Detect which cell encompasses the target text, then output its [X, Y] center coordinate. 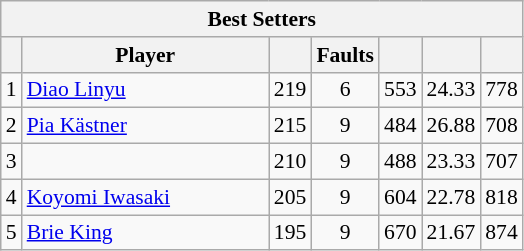
4 [12, 197]
Koyomi Iwasaki [146, 197]
Diao Linyu [146, 90]
22.78 [452, 197]
1 [12, 90]
670 [400, 233]
3 [12, 162]
24.33 [452, 90]
Best Setters [262, 19]
708 [502, 126]
Pia Kästner [146, 126]
210 [290, 162]
21.67 [452, 233]
205 [290, 197]
26.88 [452, 126]
874 [502, 233]
553 [400, 90]
219 [290, 90]
5 [12, 233]
215 [290, 126]
195 [290, 233]
488 [400, 162]
Brie King [146, 233]
818 [502, 197]
23.33 [452, 162]
484 [400, 126]
604 [400, 197]
778 [502, 90]
707 [502, 162]
Player [146, 55]
2 [12, 126]
6 [345, 90]
Faults [345, 55]
